From the cell containing the given text, extract its center point as [x, y] coordinate. 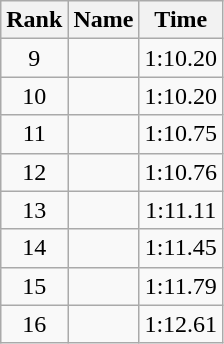
1:10.76 [181, 172]
Rank [34, 20]
11 [34, 134]
10 [34, 96]
Time [181, 20]
1:12.61 [181, 324]
13 [34, 210]
1:11.11 [181, 210]
Name [104, 20]
1:11.79 [181, 286]
1:10.75 [181, 134]
9 [34, 58]
16 [34, 324]
1:11.45 [181, 248]
12 [34, 172]
15 [34, 286]
14 [34, 248]
